Determine the (X, Y) coordinate at the center of the cell enclosing the given text.  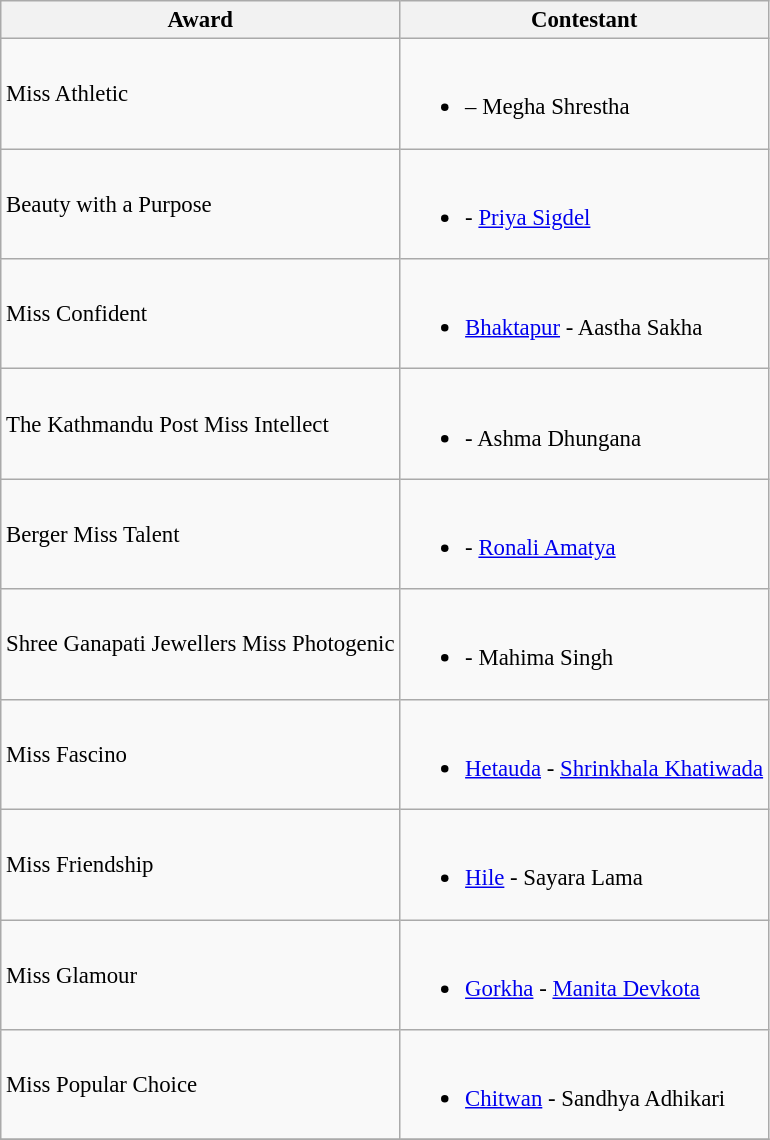
Miss Athletic (200, 94)
Miss Glamour (200, 975)
Miss Friendship (200, 865)
Hile - Sayara Lama (584, 865)
Bhaktapur - Aastha Sakha (584, 314)
Berger Miss Talent (200, 534)
Contestant (584, 20)
Hetauda - Shrinkhala Khatiwada (584, 754)
Miss Fascino (200, 754)
Gorkha - Manita Devkota (584, 975)
Miss Confident (200, 314)
The Kathmandu Post Miss Intellect (200, 424)
- Ronali Amatya (584, 534)
Beauty with a Purpose (200, 204)
Shree Ganapati Jewellers Miss Photogenic (200, 644)
Chitwan - Sandhya Adhikari (584, 1085)
- Ashma Dhungana (584, 424)
– Megha Shrestha (584, 94)
- Priya Sigdel (584, 204)
- Mahima Singh (584, 644)
Miss Popular Choice (200, 1085)
Award (200, 20)
